Find where the given text appears and provide that cell's center as (X, Y) coordinate. 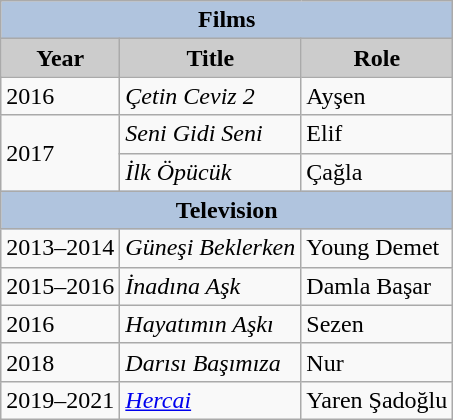
Hercai (210, 400)
2019–2021 (60, 400)
Elif (377, 134)
Nur (377, 362)
İnadına Aşk (210, 286)
Çetin Ceviz 2 (210, 96)
2013–2014 (60, 248)
Ayşen (377, 96)
Seni Gidi Seni (210, 134)
İlk Öpücük (210, 172)
2018 (60, 362)
Güneşi Beklerken (210, 248)
Hayatımın Aşkı (210, 324)
Year (60, 58)
Yaren Şadoğlu (377, 400)
Çağla (377, 172)
Darısı Başımıza (210, 362)
Films (227, 20)
Damla Başar (377, 286)
Television (227, 210)
Role (377, 58)
2017 (60, 153)
Sezen (377, 324)
Title (210, 58)
Young Demet (377, 248)
2015–2016 (60, 286)
